Output the [X, Y] coordinate of the center of the cell containing the given text.  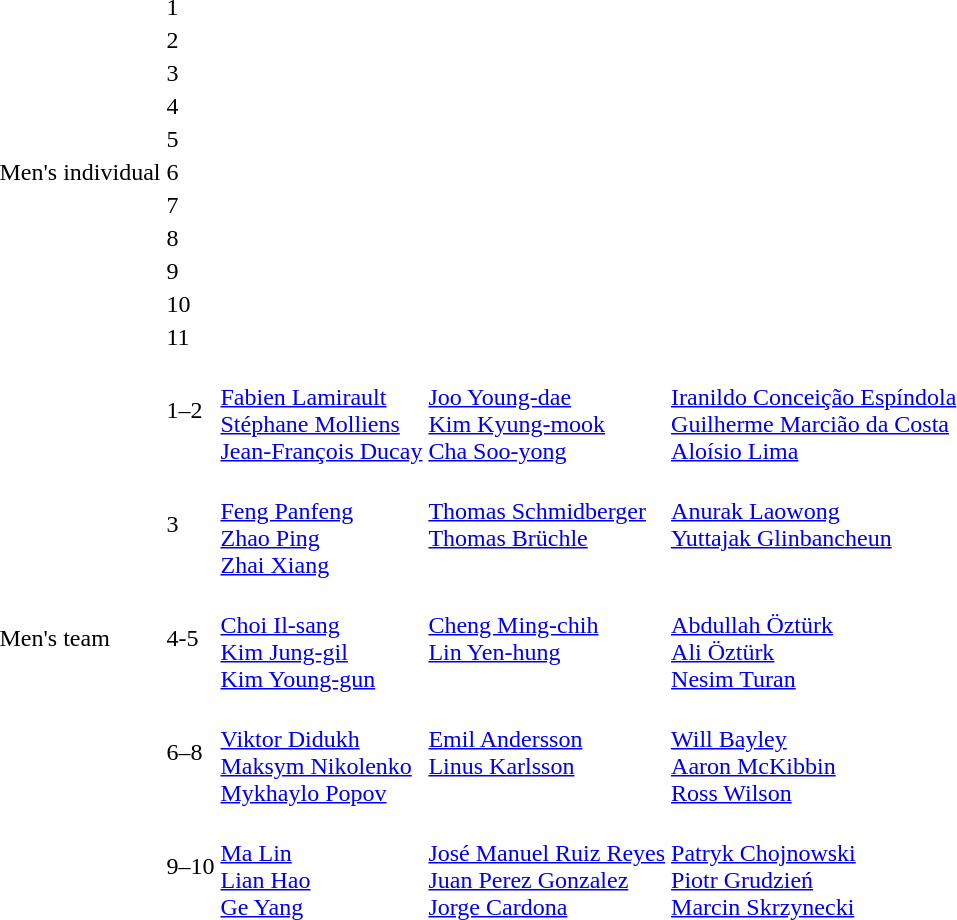
11 [190, 337]
4 [190, 106]
Cheng Ming-chihLin Yen-hung [547, 638]
6 [190, 172]
2 [190, 40]
Fabien LamiraultStéphane MolliensJean-François Ducay [322, 410]
6–8 [190, 752]
10 [190, 304]
Viktor DidukhMaksym NikolenkoMykhaylo Popov [322, 752]
1–2 [190, 410]
Feng PanfengZhao PingZhai Xiang [322, 524]
Thomas SchmidbergerThomas Brüchle [547, 524]
Choi Il-sangKim Jung-gilKim Young-gun [322, 638]
4-5 [190, 638]
7 [190, 205]
Joo Young-daeKim Kyung-mookCha Soo-yong [547, 410]
8 [190, 238]
5 [190, 139]
Emil AnderssonLinus Karlsson [547, 752]
9 [190, 271]
